Search for the cell housing the specified text and yield its (X, Y) center coordinate. 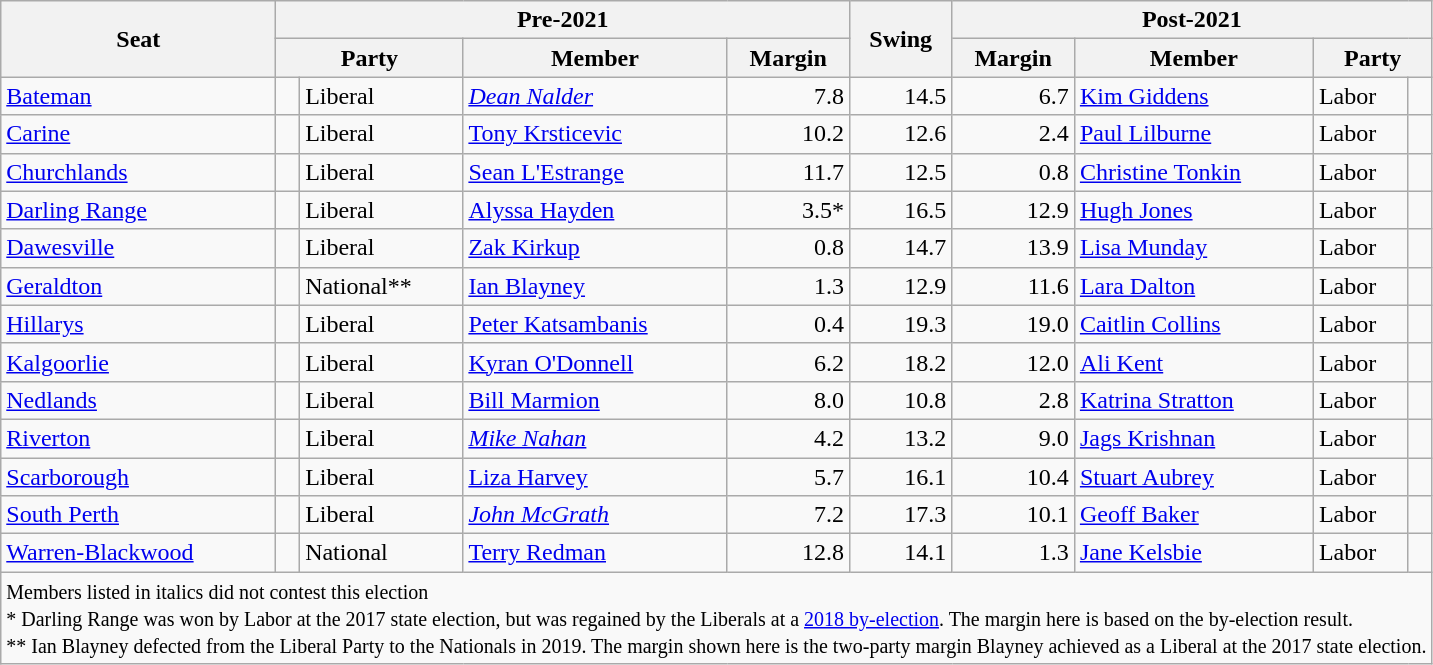
12.8 (788, 553)
9.0 (1014, 438)
Bateman (138, 96)
Alyssa Hayden (595, 210)
Lara Dalton (1194, 286)
Christine Tonkin (1194, 172)
Peter Katsambanis (595, 324)
8.0 (788, 400)
Pre-2021 (563, 20)
6.2 (788, 362)
South Perth (138, 515)
Kim Giddens (1194, 96)
16.5 (900, 210)
Geraldton (138, 286)
Terry Redman (595, 553)
Lisa Munday (1194, 248)
Ali Kent (1194, 362)
12.6 (900, 134)
14.7 (900, 248)
2.4 (1014, 134)
10.1 (1014, 515)
Post-2021 (1192, 20)
19.0 (1014, 324)
Churchlands (138, 172)
10.8 (900, 400)
Zak Kirkup (595, 248)
2.8 (1014, 400)
6.7 (1014, 96)
10.2 (788, 134)
John McGrath (595, 515)
Dawesville (138, 248)
Liza Harvey (595, 477)
Katrina Stratton (1194, 400)
Caitlin Collins (1194, 324)
Tony Krsticevic (595, 134)
0.4 (788, 324)
4.2 (788, 438)
Carine (138, 134)
16.1 (900, 477)
National** (382, 286)
Hillarys (138, 324)
Stuart Aubrey (1194, 477)
Jags Krishnan (1194, 438)
Hugh Jones (1194, 210)
Jane Kelsbie (1194, 553)
7.2 (788, 515)
Warren-Blackwood (138, 553)
National (382, 553)
18.2 (900, 362)
17.3 (900, 515)
Scarborough (138, 477)
Sean L'Estrange (595, 172)
10.4 (1014, 477)
5.7 (788, 477)
3.5* (788, 210)
12.5 (900, 172)
14.1 (900, 553)
11.6 (1014, 286)
11.7 (788, 172)
Dean Nalder (595, 96)
Nedlands (138, 400)
14.5 (900, 96)
Kyran O'Donnell (595, 362)
Ian Blayney (595, 286)
Kalgoorlie (138, 362)
Mike Nahan (595, 438)
7.8 (788, 96)
13.9 (1014, 248)
19.3 (900, 324)
Darling Range (138, 210)
Swing (900, 39)
Riverton (138, 438)
Seat (138, 39)
12.0 (1014, 362)
Bill Marmion (595, 400)
Paul Lilburne (1194, 134)
Geoff Baker (1194, 515)
13.2 (900, 438)
